Determine the (x, y) coordinate at the center of the cell enclosing the given text.  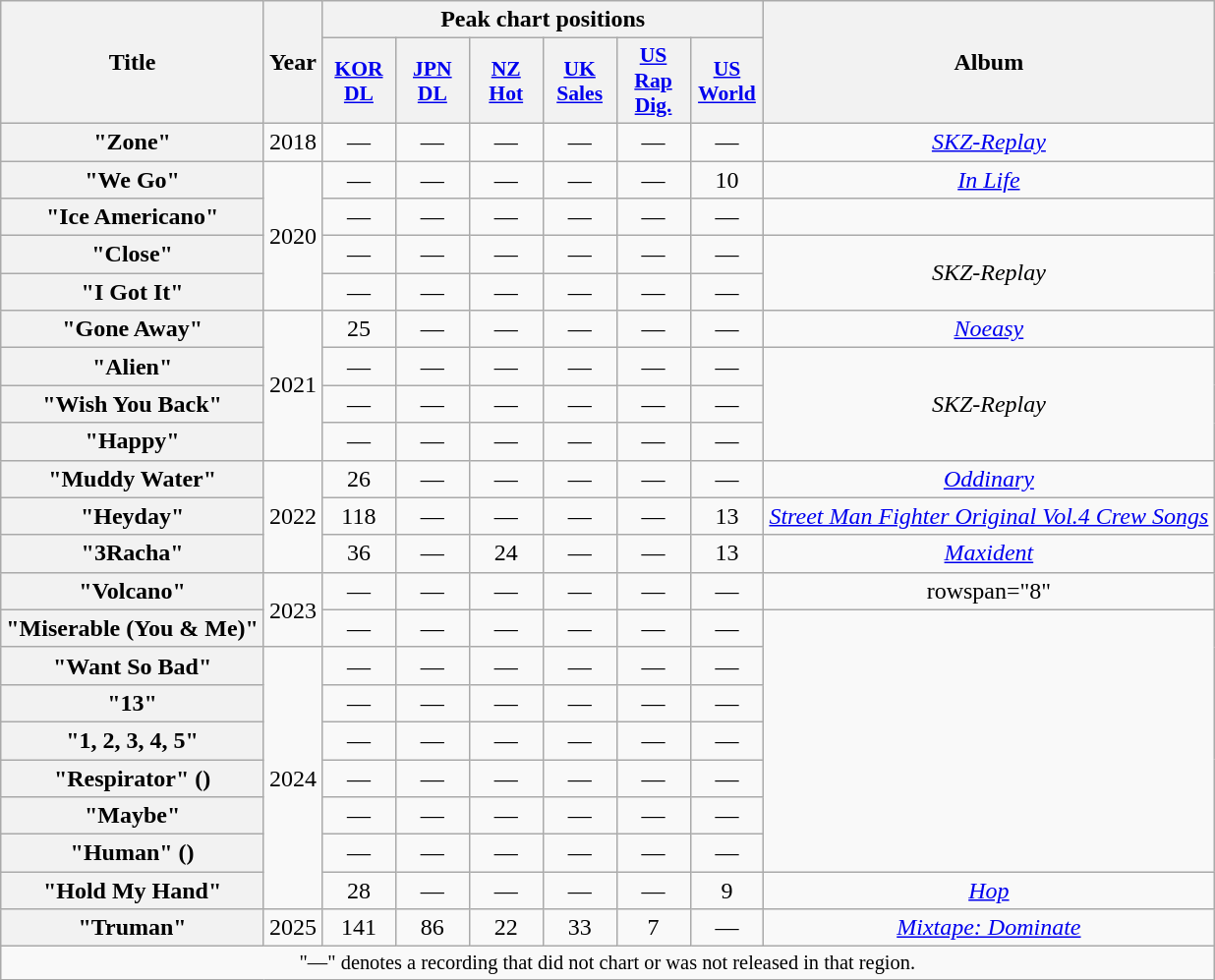
"I Got It" (133, 292)
rowspan="8" (989, 591)
"Respirator" () (133, 778)
118 (358, 516)
USWorld (727, 81)
33 (580, 928)
2023 (293, 609)
"Gone Away" (133, 329)
9 (727, 891)
Year (293, 63)
"Truman" (133, 928)
24 (505, 553)
"Zone" (133, 142)
Album (989, 63)
KORDL (358, 81)
"Ice Americano" (133, 217)
UKSales (580, 81)
28 (358, 891)
10 (727, 180)
"Want So Bad" (133, 665)
"Hold My Hand" (133, 891)
"Alien" (133, 367)
"Miserable (You & Me)" (133, 628)
"We Go" (133, 180)
Peak chart positions (543, 20)
Street Man Fighter Original Vol.4 Crew Songs (989, 516)
"Human" () (133, 853)
"—" denotes a recording that did not chart or was not released in that region. (607, 963)
Hop (989, 891)
"Close" (133, 255)
2022 (293, 516)
NZHot (505, 81)
2020 (293, 236)
2018 (293, 142)
"13" (133, 703)
2025 (293, 928)
2024 (293, 778)
Maxident (989, 553)
"Maybe" (133, 816)
141 (358, 928)
"Muddy Water" (133, 479)
25 (358, 329)
36 (358, 553)
86 (433, 928)
22 (505, 928)
2021 (293, 385)
JPNDL (433, 81)
Title (133, 63)
In Life (989, 180)
Noeasy (989, 329)
"3Racha" (133, 553)
"1, 2, 3, 4, 5" (133, 740)
"Wish You Back" (133, 404)
USRapDig. (653, 81)
Mixtape: Dominate (989, 928)
26 (358, 479)
"Heyday" (133, 516)
"Volcano" (133, 591)
"Happy" (133, 441)
Oddinary (989, 479)
7 (653, 928)
